Capture the cell that displays the provided text and extract its (x, y) central coordinate. 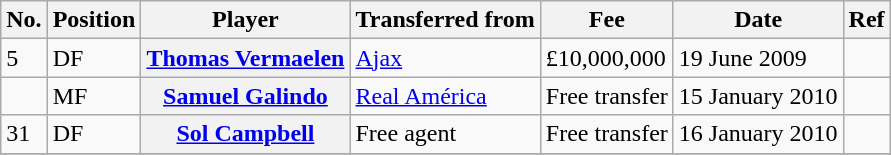
Transferred from (445, 20)
5 (24, 58)
Ajax (445, 58)
Free agent (445, 134)
Sol Campbell (246, 134)
19 June 2009 (758, 58)
31 (24, 134)
16 January 2010 (758, 134)
Date (758, 20)
Position (94, 20)
MF (94, 96)
Ref (866, 20)
Player (246, 20)
Real América (445, 96)
Fee (606, 20)
15 January 2010 (758, 96)
Thomas Vermaelen (246, 58)
Samuel Galindo (246, 96)
£10,000,000 (606, 58)
No. (24, 20)
